Find where the given text appears and provide that cell's center as (X, Y) coordinate. 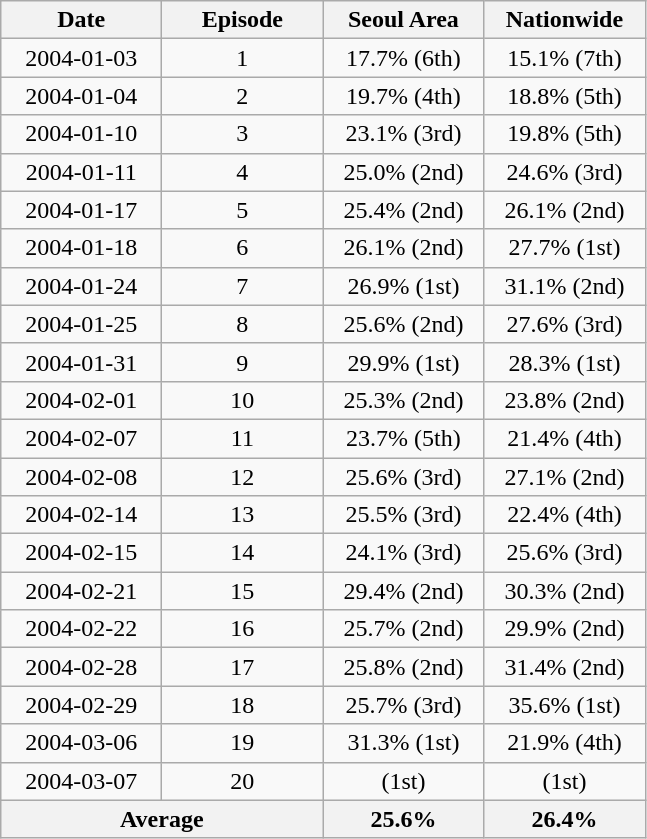
Nationwide (564, 20)
23.8% (2nd) (564, 400)
9 (242, 362)
2004-01-11 (82, 172)
2004-02-29 (82, 705)
25.4% (2nd) (404, 210)
2 (242, 96)
19.7% (4th) (404, 96)
26.9% (1st) (404, 286)
13 (242, 515)
25.3% (2nd) (404, 400)
30.3% (2nd) (564, 591)
2004-02-22 (82, 629)
3 (242, 134)
7 (242, 286)
26.4% (564, 819)
23.7% (5th) (404, 438)
2004-01-17 (82, 210)
2004-02-07 (82, 438)
16 (242, 629)
25.5% (3rd) (404, 515)
22.4% (4th) (564, 515)
17 (242, 667)
29.9% (1st) (404, 362)
2004-02-14 (82, 515)
2004-02-28 (82, 667)
24.6% (3rd) (564, 172)
Date (82, 20)
2004-01-10 (82, 134)
2004-02-08 (82, 477)
27.6% (3rd) (564, 324)
31.3% (1st) (404, 743)
24.1% (3rd) (404, 553)
2004-03-07 (82, 781)
2004-02-21 (82, 591)
12 (242, 477)
2004-02-01 (82, 400)
2004-01-25 (82, 324)
Episode (242, 20)
5 (242, 210)
25.8% (2nd) (404, 667)
2004-01-03 (82, 58)
10 (242, 400)
6 (242, 248)
20 (242, 781)
15.1% (7th) (564, 58)
23.1% (3rd) (404, 134)
17.7% (6th) (404, 58)
15 (242, 591)
8 (242, 324)
2004-01-18 (82, 248)
2004-02-15 (82, 553)
19.8% (5th) (564, 134)
11 (242, 438)
35.6% (1st) (564, 705)
21.9% (4th) (564, 743)
29.4% (2nd) (404, 591)
Seoul Area (404, 20)
2004-01-31 (82, 362)
18.8% (5th) (564, 96)
25.6% (404, 819)
Average (162, 819)
27.1% (2nd) (564, 477)
28.3% (1st) (564, 362)
21.4% (4th) (564, 438)
27.7% (1st) (564, 248)
19 (242, 743)
29.9% (2nd) (564, 629)
25.7% (2nd) (404, 629)
25.6% (2nd) (404, 324)
25.0% (2nd) (404, 172)
2004-03-06 (82, 743)
2004-01-24 (82, 286)
1 (242, 58)
2004-01-04 (82, 96)
14 (242, 553)
25.7% (3rd) (404, 705)
31.1% (2nd) (564, 286)
31.4% (2nd) (564, 667)
18 (242, 705)
4 (242, 172)
